Pinpoint the cell where the given text exists, returning its [x, y] midpoint coordinate. 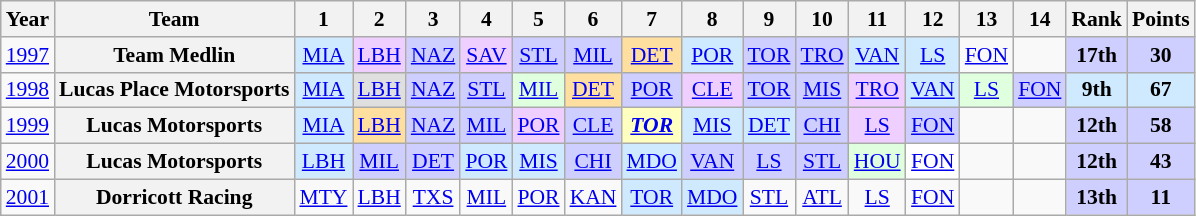
14 [1040, 19]
12 [933, 19]
17th [1096, 55]
Year [28, 19]
7 [652, 19]
13th [1096, 197]
1 [323, 19]
HOU [878, 162]
4 [486, 19]
9 [768, 19]
43 [1161, 162]
Rank [1096, 19]
Team [174, 19]
1999 [28, 126]
Team Medlin [174, 55]
1997 [28, 55]
ATL [822, 197]
10 [822, 19]
6 [594, 19]
13 [986, 19]
58 [1161, 126]
2 [378, 19]
8 [712, 19]
MTY [323, 197]
5 [538, 19]
SAV [486, 55]
2001 [28, 197]
3 [433, 19]
Dorricott Racing [174, 197]
TXS [433, 197]
KAN [594, 197]
67 [1161, 90]
1998 [28, 90]
9th [1096, 90]
Points [1161, 19]
30 [1161, 55]
Lucas Place Motorsports [174, 90]
2000 [28, 162]
